Find where the given text appears and provide that cell's center as [X, Y] coordinate. 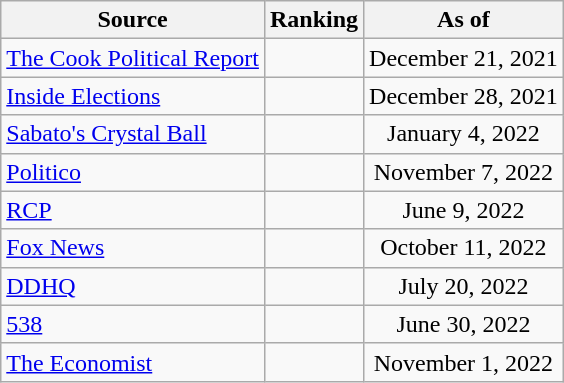
November 1, 2022 [464, 362]
The Cook Political Report [133, 58]
December 21, 2021 [464, 58]
December 28, 2021 [464, 96]
Inside Elections [133, 96]
June 30, 2022 [464, 324]
Politico [133, 172]
January 4, 2022 [464, 134]
July 20, 2022 [464, 286]
Sabato's Crystal Ball [133, 134]
Source [133, 20]
June 9, 2022 [464, 210]
As of [464, 20]
The Economist [133, 362]
DDHQ [133, 286]
Fox News [133, 248]
October 11, 2022 [464, 248]
RCP [133, 210]
538 [133, 324]
November 7, 2022 [464, 172]
Ranking [314, 20]
